Determine the [x, y] coordinate at the center of the cell enclosing the given text.  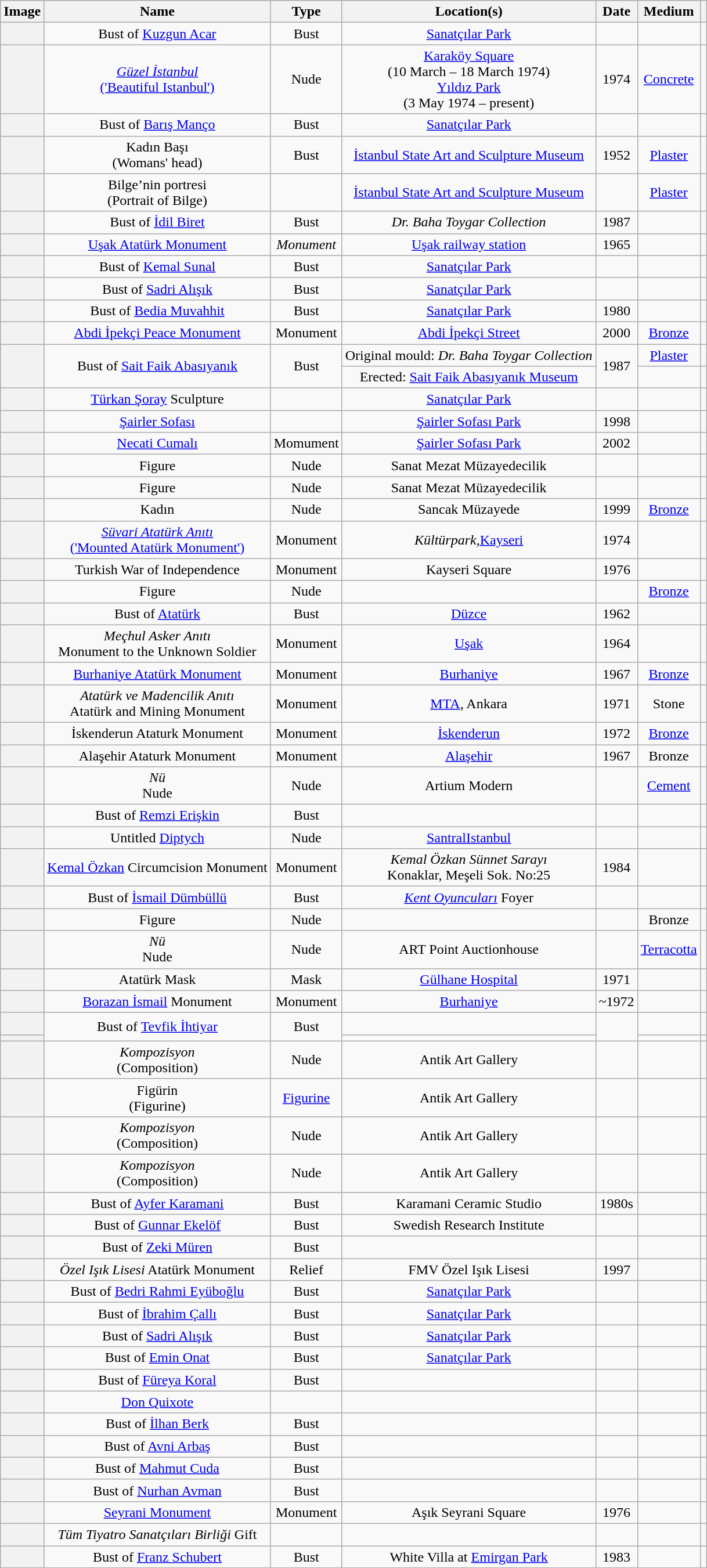
White Villa at Emirgan Park [469, 1556]
Bust of Remzi Erişkin [157, 816]
Meçhul Asker AnıtıMonument to the Unknown Soldier [157, 643]
Momument [306, 444]
İskenderun [469, 733]
Bust of Tevfik İhtiyar [157, 1026]
1997 [616, 1270]
Kent Oyuncuları Foyer [469, 897]
Alaşehir Ataturk Monument [157, 755]
Bilge’nin portresi(Portrait of Bilge) [157, 193]
FMV Özel Işık Lisesi [469, 1270]
Bust of Emin Onat [157, 1358]
Type [306, 12]
1984 [616, 867]
Seyrani Monument [157, 1512]
Name [157, 12]
Kültürpark,Kayseri [469, 540]
Sancak Müzayede [469, 510]
Uşak railway station [469, 244]
Alaşehir [469, 755]
1965 [616, 244]
Atatürk Mask [157, 979]
Bust of İdil Biret [157, 222]
Dr. Baha Toygar Collection [469, 222]
Şairler Sofası [157, 421]
Bust of Bedia Muvahhit [157, 311]
Bust of İlhan Berk [157, 1424]
Necati Cumalı [157, 444]
Bust of Mahmut Cuda [157, 1468]
Burhaniye Atatürk Monument [157, 673]
Artium Modern [469, 786]
Süvari Atatürk Anıtı('Mounted Atatürk Monument') [157, 540]
Uşak [469, 643]
Cement [669, 786]
Kemal Özkan Sünnet SarayıKonaklar, Meşeli Sok. No:25 [469, 867]
Güzel İstanbul('Beautiful Istanbul') [157, 79]
Location(s) [469, 12]
Erected: Sait Faik Abasıyanık Museum [469, 377]
Untitled Diptych [157, 838]
Figurine [306, 1097]
Aşık Seyrani Square [469, 1512]
Figürin(Figurine) [157, 1097]
Gülhane Hospital [469, 979]
1980 [616, 311]
Don Quixote [157, 1402]
Kadın Başı(Womans' head) [157, 154]
Bust of Ayfer Karamani [157, 1203]
Bust of İbrahim Çallı [157, 1314]
Abdi İpekçi Street [469, 333]
Turkish War of Independence [157, 569]
Mask [306, 979]
Bust of Atatürk [157, 614]
Tüm Tiyatro Sanatçıları Birliği Gift [157, 1534]
Stone [669, 704]
Düzce [469, 614]
1980s [616, 1203]
Bust of Kemal Sunal [157, 266]
Borazan İsmail Monument [157, 1001]
Kadın [157, 510]
Image [22, 12]
Abdi İpekçi Peace Monument [157, 333]
1998 [616, 421]
Bust of Zeki Müren [157, 1248]
Bust of Kuzgun Acar [157, 34]
1972 [616, 733]
Swedish Research Institute [469, 1225]
Original mould: Dr. Baha Toygar Collection [469, 355]
İskenderun Ataturk Monument [157, 733]
Bust of Sait Faik Abasıyanık [157, 366]
Concrete [669, 79]
ART Point Auctionhouse [469, 950]
Atatürk ve Madencilik AnıtıAtatürk and Mining Monument [157, 704]
Karaköy Square(10 March – 18 March 1974)Yıldız Park(3 May 1974 – present) [469, 79]
1999 [616, 510]
1962 [616, 614]
MTA, Ankara [469, 704]
1983 [616, 1556]
Bust of Nurhan Avman [157, 1490]
Kemal Özkan Circumcision Monument [157, 867]
Terracotta [669, 950]
Karamani Ceramic Studio [469, 1203]
Bust of Avni Arbaş [157, 1446]
Kayseri Square [469, 569]
SantralIstanbul [469, 838]
Date [616, 12]
1952 [616, 154]
2002 [616, 444]
Bust of İsmail Dümbüllü [157, 897]
Bust of Gunnar Ekelöf [157, 1225]
Bust of Barış Manço [157, 125]
Uşak Atatürk Monument [157, 244]
Medium [669, 12]
~1972 [616, 1001]
Bust of Füreya Koral [157, 1380]
Özel Işık Lisesi Atatürk Monument [157, 1270]
Bust of Franz Schubert [157, 1556]
Relief [306, 1270]
Bust of Bedri Rahmi Eyüboğlu [157, 1292]
1964 [616, 643]
2000 [616, 333]
Türkan Şoray Sculpture [157, 399]
